For the text-containing cell, return its midpoint in [X, Y] coordinate format. 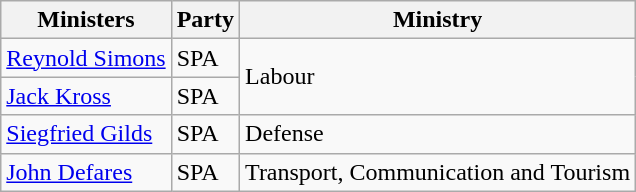
Labour [438, 77]
Defense [438, 134]
John Defares [86, 172]
Jack Kross [86, 96]
Reynold Simons [86, 58]
Ministry [438, 20]
Siegfried Gilds [86, 134]
Ministers [86, 20]
Party [205, 20]
Transport, Communication and Tourism [438, 172]
